Detect which cell encompasses the target text, then output its (x, y) center coordinate. 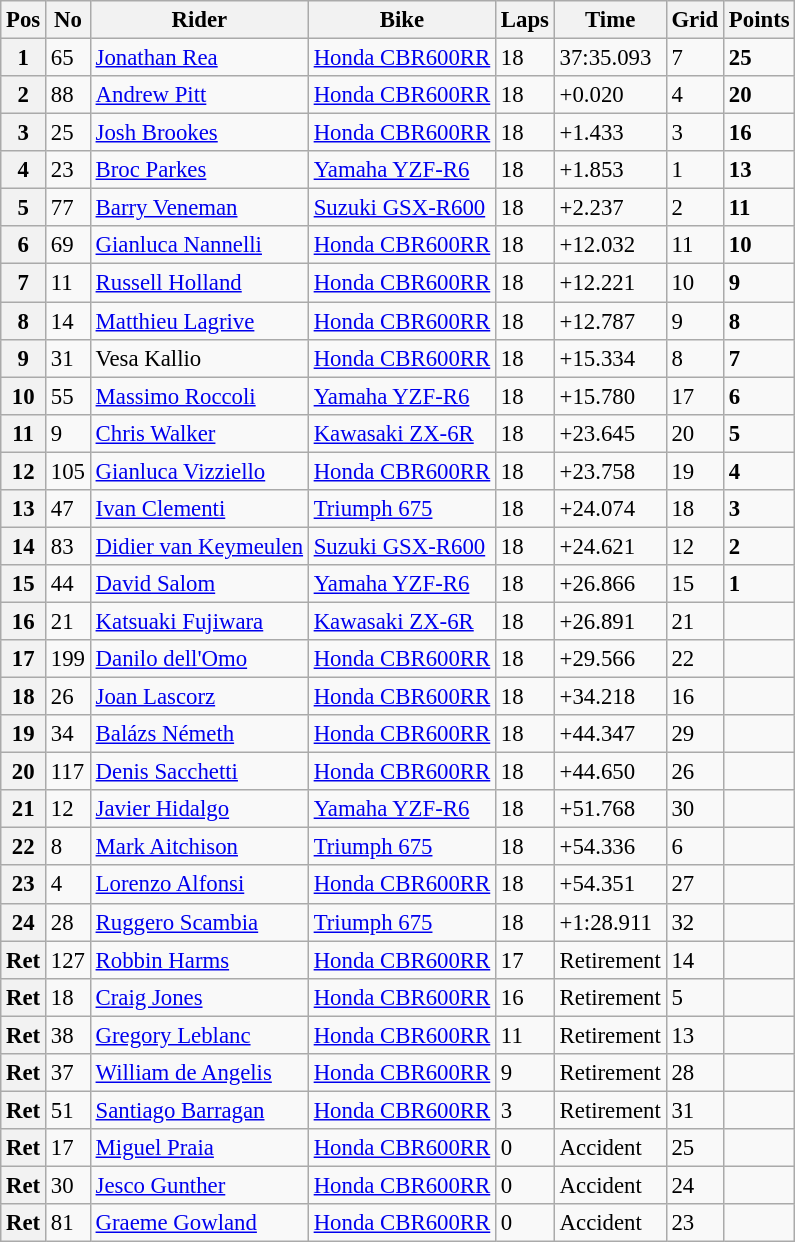
Joan Lascorz (199, 697)
+54.336 (610, 847)
29 (694, 734)
Gianluca Nannelli (199, 245)
+12.221 (610, 283)
+1:28.911 (610, 922)
32 (694, 922)
77 (68, 208)
Laps (526, 20)
Gregory Leblanc (199, 1035)
+44.650 (610, 772)
+26.891 (610, 621)
Russell Holland (199, 283)
Denis Sacchetti (199, 772)
Graeme Gowland (199, 1223)
+29.566 (610, 659)
Jesco Gunther (199, 1185)
Balázs Németh (199, 734)
88 (68, 95)
+0.020 (610, 95)
27 (694, 885)
Massimo Roccoli (199, 396)
81 (68, 1223)
+26.866 (610, 584)
+15.334 (610, 358)
Ivan Clementi (199, 509)
Time (610, 20)
199 (68, 659)
+34.218 (610, 697)
37:35.093 (610, 58)
47 (68, 509)
+15.780 (610, 396)
+2.237 (610, 208)
+1.853 (610, 170)
+44.347 (610, 734)
51 (68, 1110)
Gianluca Vizziello (199, 471)
+23.758 (610, 471)
37 (68, 1073)
No (68, 20)
69 (68, 245)
Javier Hidalgo (199, 809)
Lorenzo Alfonsi (199, 885)
Didier van Keymeulen (199, 546)
Josh Brookes (199, 133)
65 (68, 58)
+23.645 (610, 433)
+51.768 (610, 809)
44 (68, 584)
127 (68, 960)
+54.351 (610, 885)
+1.433 (610, 133)
+24.621 (610, 546)
+24.074 (610, 509)
Chris Walker (199, 433)
Danilo dell'Omo (199, 659)
105 (68, 471)
55 (68, 396)
Points (760, 20)
117 (68, 772)
Miguel Praia (199, 1148)
Robbin Harms (199, 960)
Craig Jones (199, 997)
Bike (402, 20)
Pos (24, 20)
Jonathan Rea (199, 58)
Katsuaki Fujiwara (199, 621)
Mark Aitchison (199, 847)
+12.787 (610, 321)
Broc Parkes (199, 170)
38 (68, 1035)
34 (68, 734)
Andrew Pitt (199, 95)
Matthieu Lagrive (199, 321)
+12.032 (610, 245)
Vesa Kallio (199, 358)
Barry Veneman (199, 208)
Rider (199, 20)
Santiago Barragan (199, 1110)
David Salom (199, 584)
Ruggero Scambia (199, 922)
William de Angelis (199, 1073)
Grid (694, 20)
83 (68, 546)
